Detect which cell encompasses the target text, then output its (X, Y) center coordinate. 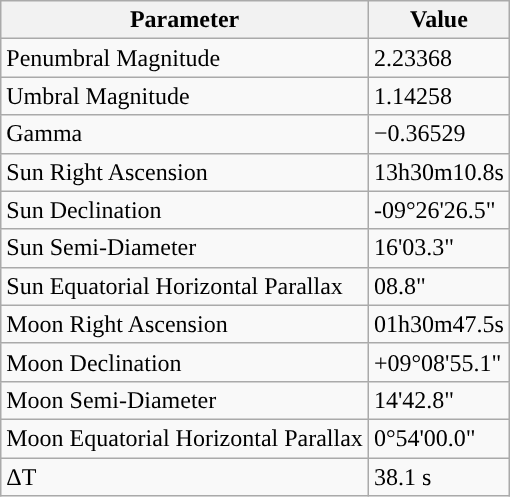
Sun Semi-Diameter (185, 248)
38.1 s (438, 477)
0°54'00.0" (438, 438)
Umbral Magnitude (185, 96)
Penumbral Magnitude (185, 58)
+09°08'55.1" (438, 362)
13h30m10.8s (438, 172)
Gamma (185, 134)
Parameter (185, 20)
2.23368 (438, 58)
Sun Right Ascension (185, 172)
Moon Declination (185, 362)
01h30m47.5s (438, 324)
Sun Equatorial Horizontal Parallax (185, 286)
1.14258 (438, 96)
Sun Declination (185, 210)
Moon Semi-Diameter (185, 400)
14'42.8" (438, 400)
−0.36529 (438, 134)
-09°26'26.5" (438, 210)
Value (438, 20)
Moon Right Ascension (185, 324)
08.8" (438, 286)
16'03.3" (438, 248)
ΔT (185, 477)
Moon Equatorial Horizontal Parallax (185, 438)
